Output the [x, y] coordinate of the center of the cell containing the given text.  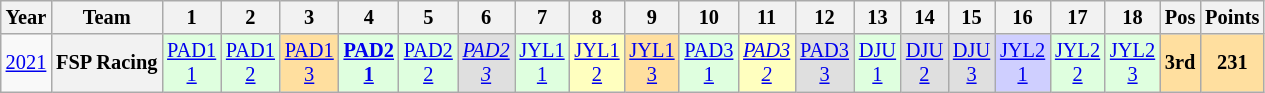
FSP Racing [106, 63]
PAD31 [708, 63]
PAD13 [310, 63]
PAD12 [250, 63]
JYL13 [652, 63]
JYL23 [1132, 63]
Year [26, 17]
3rd [1180, 63]
9 [652, 17]
PAD23 [486, 63]
11 [766, 17]
JYL21 [1022, 63]
4 [369, 17]
14 [924, 17]
Team [106, 17]
5 [428, 17]
Points [1232, 17]
JYL11 [542, 63]
16 [1022, 17]
1 [192, 17]
PAD33 [824, 63]
2021 [26, 63]
17 [1078, 17]
13 [878, 17]
7 [542, 17]
6 [486, 17]
DJU1 [878, 63]
PAD32 [766, 63]
12 [824, 17]
2 [250, 17]
JYL22 [1078, 63]
10 [708, 17]
15 [972, 17]
PAD11 [192, 63]
PAD21 [369, 63]
JYL12 [596, 63]
8 [596, 17]
18 [1132, 17]
Pos [1180, 17]
3 [310, 17]
PAD22 [428, 63]
DJU3 [972, 63]
DJU2 [924, 63]
231 [1232, 63]
